For the text-containing cell, return its midpoint in [X, Y] coordinate format. 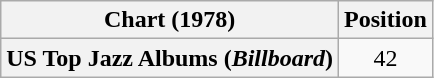
US Top Jazz Albums (Billboard) [170, 58]
Chart (1978) [170, 20]
42 [386, 58]
Position [386, 20]
